Return (x, y) of the center of cell containing provided text 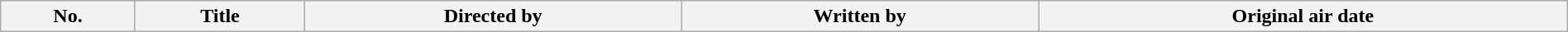
Original air date (1303, 16)
Directed by (493, 16)
Title (220, 16)
Written by (860, 16)
No. (68, 16)
